Extract the [x, y] coordinate from the center of the cell holding the provided text.  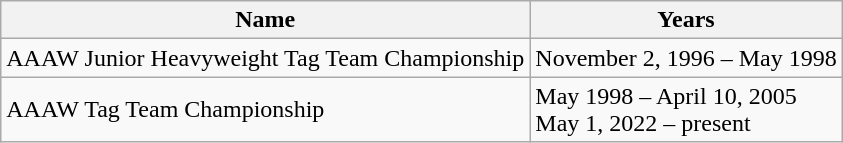
May 1998 – April 10, 2005 May 1, 2022 – present [686, 110]
Years [686, 20]
November 2, 1996 – May 1998 [686, 58]
AAAW Junior Heavyweight Tag Team Championship [266, 58]
AAAW Tag Team Championship [266, 110]
Name [266, 20]
